Extract the [x, y] coordinate from the center of the cell holding the provided text.  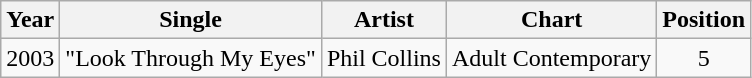
Position [704, 20]
Phil Collins [384, 58]
Adult Contemporary [551, 58]
2003 [30, 58]
Single [191, 20]
Chart [551, 20]
Artist [384, 20]
Year [30, 20]
5 [704, 58]
"Look Through My Eyes" [191, 58]
